Detect which cell encompasses the target text, then output its (X, Y) center coordinate. 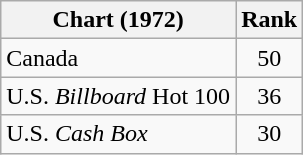
30 (270, 134)
36 (270, 96)
U.S. Cash Box (118, 134)
Canada (118, 58)
U.S. Billboard Hot 100 (118, 96)
50 (270, 58)
Chart (1972) (118, 20)
Rank (270, 20)
